Locate the cell with the specified text and output its [x, y] center coordinate. 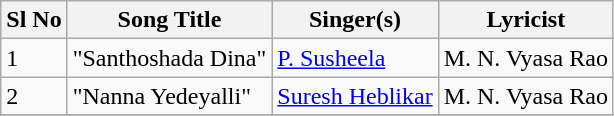
2 [34, 96]
1 [34, 58]
Sl No [34, 20]
Song Title [170, 20]
P. Susheela [355, 58]
Singer(s) [355, 20]
"Santhoshada Dina" [170, 58]
Suresh Heblikar [355, 96]
Lyricist [526, 20]
"Nanna Yedeyalli" [170, 96]
